For the text-containing cell, return its midpoint in [x, y] coordinate format. 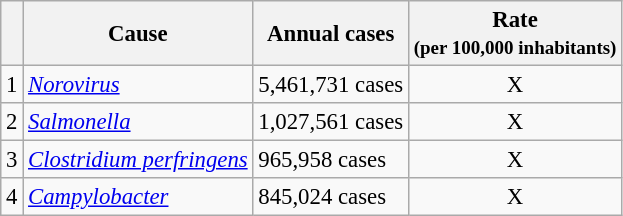
845,024 cases [330, 197]
Campylobacter [138, 197]
965,958 cases [330, 160]
Salmonella [138, 122]
2 [12, 122]
Annual cases [330, 34]
Norovirus [138, 85]
1,027,561 cases [330, 122]
1 [12, 85]
4 [12, 197]
Rate(per 100,000 inhabitants) [514, 34]
Cause [138, 34]
5,461,731 cases [330, 85]
3 [12, 160]
Clostridium perfringens [138, 160]
